For the text-containing cell, return its midpoint in (X, Y) coordinate format. 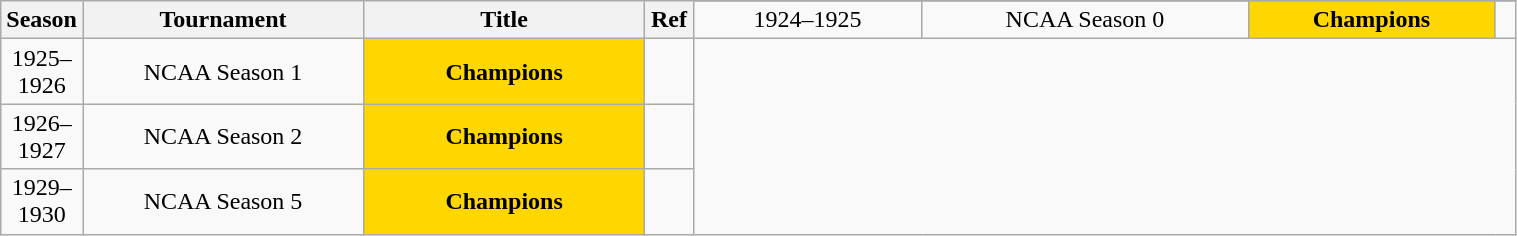
1929–1930 (42, 202)
NCAA Season 5 (222, 202)
Season (42, 20)
Title (504, 20)
NCAA Season 0 (1085, 20)
1924–1925 (808, 20)
Tournament (222, 20)
1926–1927 (42, 136)
NCAA Season 2 (222, 136)
Ref (670, 20)
NCAA Season 1 (222, 72)
1925–1926 (42, 72)
